Pinpoint the cell where the given text exists, returning its [x, y] midpoint coordinate. 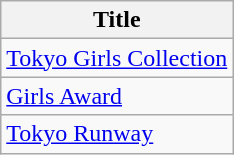
Girls Award [117, 96]
Title [117, 20]
Tokyo Runway [117, 134]
Tokyo Girls Collection [117, 58]
